Search for the cell housing the specified text and yield its (x, y) center coordinate. 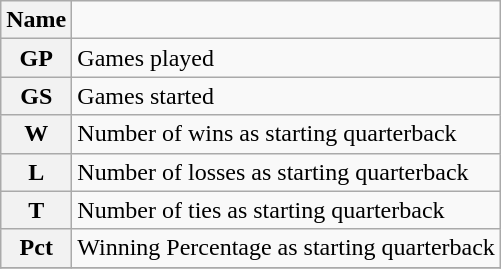
W (36, 134)
L (36, 172)
Pct (36, 248)
Name (36, 20)
Number of ties as starting quarterback (286, 210)
Number of wins as starting quarterback (286, 134)
Games started (286, 96)
Games played (286, 58)
Number of losses as starting quarterback (286, 172)
GS (36, 96)
GP (36, 58)
T (36, 210)
Winning Percentage as starting quarterback (286, 248)
